Identify which cell holds the provided text, then report its [X, Y] central coordinate. 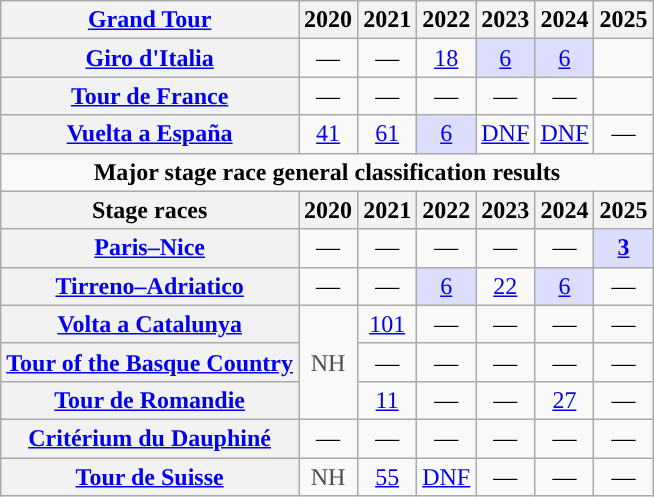
Tour de Suisse [150, 477]
Paris–Nice [150, 248]
Stage races [150, 210]
Grand Tour [150, 20]
Vuelta a España [150, 134]
101 [388, 324]
Tour de France [150, 96]
Critérium du Dauphiné [150, 438]
11 [388, 400]
3 [624, 248]
27 [564, 400]
Tirreno–Adriatico [150, 286]
Volta a Catalunya [150, 324]
Major stage race general classification results [327, 172]
Giro d'Italia [150, 58]
55 [388, 477]
22 [506, 286]
18 [446, 58]
41 [328, 134]
Tour de Romandie [150, 400]
Tour of the Basque Country [150, 362]
61 [388, 134]
